Locate the cell with the specified text and output its [x, y] center coordinate. 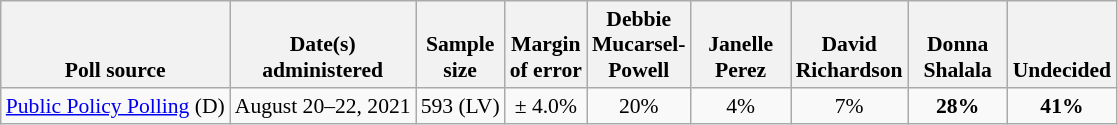
Marginof error [546, 44]
7% [850, 106]
41% [1062, 106]
28% [958, 106]
± 4.0% [546, 106]
Poll source [116, 44]
August 20–22, 2021 [323, 106]
Samplesize [460, 44]
593 (LV) [460, 106]
Public Policy Polling (D) [116, 106]
20% [639, 106]
DavidRichardson [850, 44]
Undecided [1062, 44]
Date(s)administered [323, 44]
4% [741, 106]
DebbieMucarsel-Powell [639, 44]
DonnaShalala [958, 44]
JanellePerez [741, 44]
